Capture the cell that displays the provided text and extract its [X, Y] central coordinate. 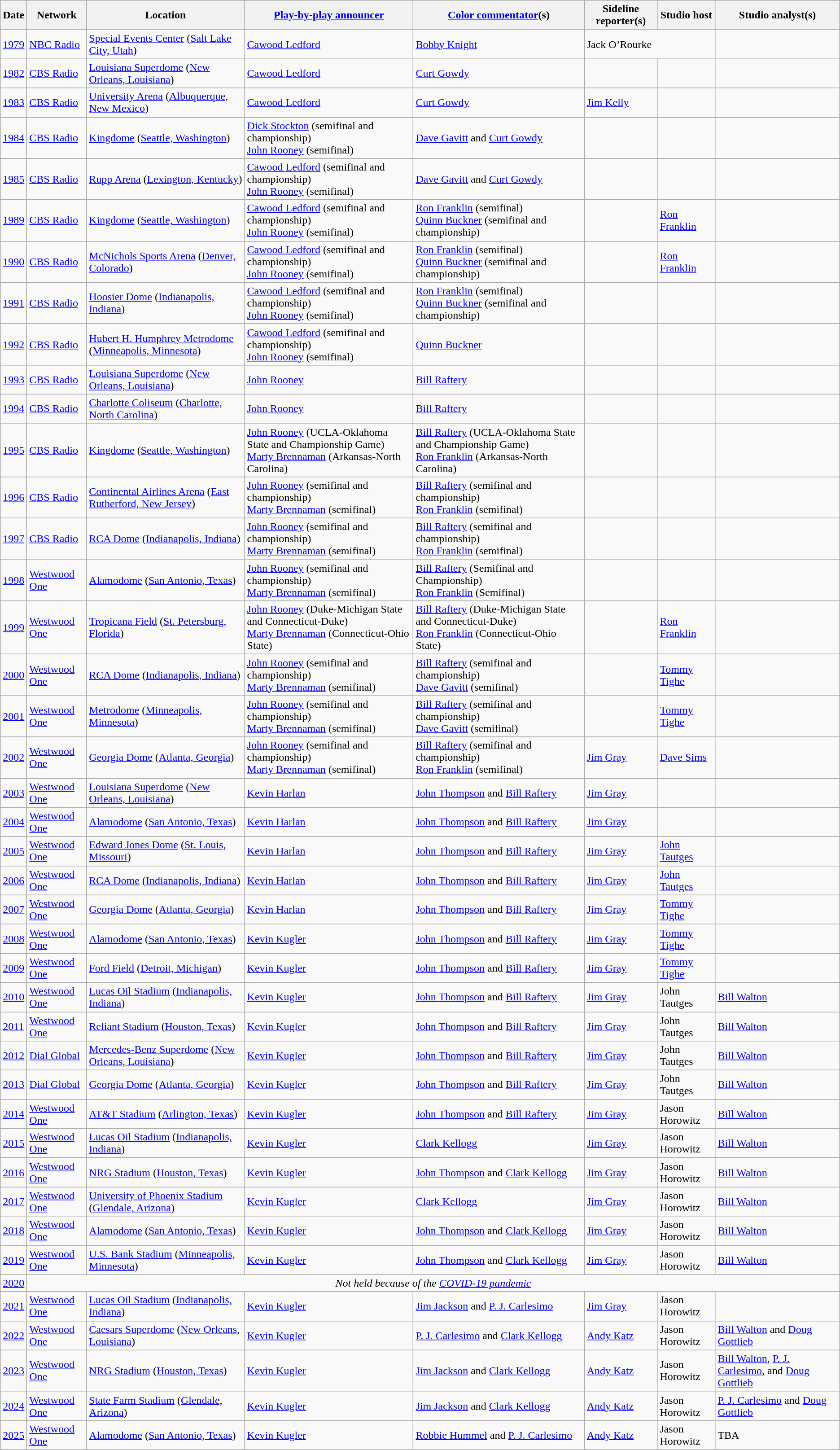
Jack O’Rourke [650, 44]
Tropicana Field (St. Petersburg, Florida) [166, 627]
Bill Walton, P. J. Carlesimo, and Doug Gottlieb [777, 1371]
2010 [13, 997]
2009 [13, 968]
2007 [13, 909]
2015 [13, 1143]
1995 [13, 451]
1982 [13, 74]
Network [57, 15]
1985 [13, 179]
AT&T Stadium (Arlington, Texas) [166, 1114]
Mercedes-Benz Superdome (New Orleans, Louisiana) [166, 1056]
2014 [13, 1114]
2022 [13, 1336]
2003 [13, 793]
2000 [13, 675]
Edward Jones Dome (St. Louis, Missouri) [166, 851]
2002 [13, 758]
2013 [13, 1085]
McNichols Sports Arena (Denver, Colorado) [166, 262]
Date [13, 15]
University of Phoenix Stadium (Glendale, Arizona) [166, 1202]
2008 [13, 939]
1989 [13, 220]
John Rooney (Duke-Michigan State and Connecticut-Duke)Marty Brennaman (Connecticut-Ohio State) [329, 627]
2021 [13, 1306]
2023 [13, 1371]
Continental Airlines Arena (East Rutherford, New Jersey) [166, 498]
2018 [13, 1231]
Robbie Hummel and P. J. Carlesimo [499, 1435]
1997 [13, 539]
2005 [13, 851]
1996 [13, 498]
Reliant Stadium (Houston, Texas) [166, 1026]
Rupp Arena (Lexington, Kentucky) [166, 179]
Jim Jackson and P. J. Carlesimo [499, 1306]
Metrodome (Minneapolis, Minnesota) [166, 716]
Bill Walton and Doug Gottlieb [777, 1336]
1983 [13, 102]
1979 [13, 44]
Special Events Center (Salt Lake City, Utah) [166, 44]
P. J. Carlesimo and Doug Gottlieb [777, 1406]
Not held because of the COVID-19 pandemic [433, 1283]
2020 [13, 1283]
Studio analyst(s) [777, 15]
Hubert H. Humphrey Metrodome (Minneapolis, Minnesota) [166, 344]
2006 [13, 881]
2024 [13, 1406]
Color commentator(s) [499, 15]
Charlotte Coliseum (Charlotte, North Carolina) [166, 408]
Caesars Superdome (New Orleans, Louisiana) [166, 1336]
Play-by-play announcer [329, 15]
Hoosier Dome (Indianapolis, Indiana) [166, 303]
1998 [13, 580]
2017 [13, 1202]
Jim Kelly [621, 102]
NBC Radio [57, 44]
Bill Raftery (UCLA-Oklahoma State and Championship Game)Ron Franklin (Arkansas-North Carolina) [499, 451]
1984 [13, 138]
TBA [777, 1435]
2011 [13, 1026]
State Farm Stadium (Glendale, Arizona) [166, 1406]
2016 [13, 1172]
John Rooney (UCLA-Oklahoma State and Championship Game)Marty Brennaman (Arkansas-North Carolina) [329, 451]
1992 [13, 344]
Bill Raftery (Semifinal and Championship)Ron Franklin (Semifinal) [499, 580]
1999 [13, 627]
2004 [13, 822]
1991 [13, 303]
Dick Stockton (semifinal and championship)John Rooney (semifinal) [329, 138]
Location [166, 15]
1993 [13, 380]
Bill Raftery (Duke-Michigan State and Connecticut-Duke)Ron Franklin (Connecticut-Ohio State) [499, 627]
Sideline reporter(s) [621, 15]
1990 [13, 262]
2001 [13, 716]
2019 [13, 1260]
2012 [13, 1056]
Dave Sims [687, 758]
Quinn Buckner [499, 344]
Ford Field (Detroit, Michigan) [166, 968]
P. J. Carlesimo and Clark Kellogg [499, 1336]
1994 [13, 408]
University Arena (Albuquerque, New Mexico) [166, 102]
Studio host [687, 15]
Bobby Knight [499, 44]
2025 [13, 1435]
U.S. Bank Stadium (Minneapolis, Minnesota) [166, 1260]
